Provide the (X, Y) coordinate of the cell's center where the given text is located.  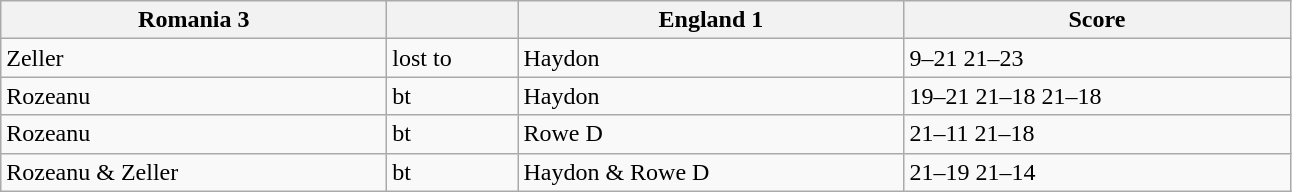
Rozeanu & Zeller (194, 172)
Score (1097, 20)
Rowe D (711, 134)
Romania 3 (194, 20)
lost to (452, 58)
9–21 21–23 (1097, 58)
Zeller (194, 58)
Haydon & Rowe D (711, 172)
21–19 21–14 (1097, 172)
21–11 21–18 (1097, 134)
19–21 21–18 21–18 (1097, 96)
England 1 (711, 20)
